Provide the (x, y) coordinate of the cell's center where the given text is located.  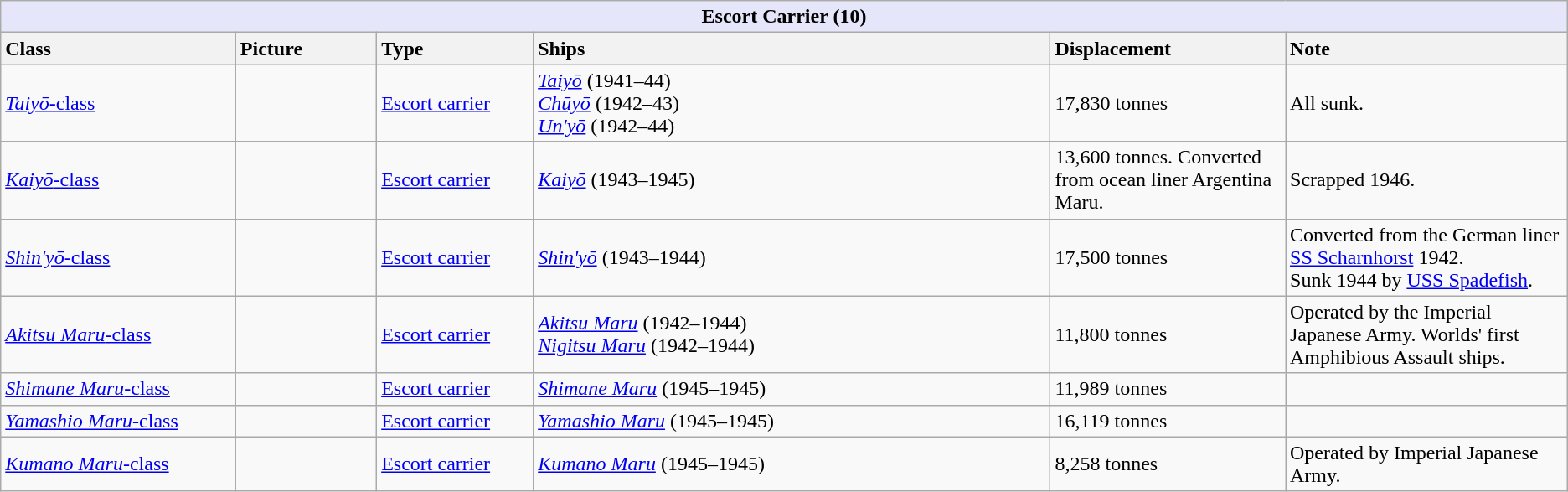
Converted from the German liner SS Scharnhorst 1942.Sunk 1944 by USS Spadefish. (1426, 257)
Taiyō-class (119, 103)
Kaiyō-class (119, 180)
Operated by Imperial Japanese Army. (1426, 464)
Shin'yō (1943–1944) (792, 257)
Akitsu Maru (1942–1944)Nigitsu Maru (1942–1944) (792, 334)
Class (119, 49)
11,989 tonnes (1168, 389)
Shin'yō-class (119, 257)
13,600 tonnes. Converted from ocean liner Argentina Maru. (1168, 180)
Kumano Maru (1945–1945) (792, 464)
Ships (792, 49)
Kumano Maru-class (119, 464)
All sunk. (1426, 103)
8,258 tonnes (1168, 464)
Taiyō (1941–44)Chūyō (1942–43)Un'yō (1942–44) (792, 103)
17,500 tonnes (1168, 257)
Escort Carrier (10) (784, 17)
Type (456, 49)
11,800 tonnes (1168, 334)
Yamashio Maru (1945–1945) (792, 421)
17,830 tonnes (1168, 103)
Displacement (1168, 49)
Picture (306, 49)
Note (1426, 49)
Yamashio Maru-class (119, 421)
Shimane Maru-class (119, 389)
Shimane Maru (1945–1945) (792, 389)
Kaiyō (1943–1945) (792, 180)
Scrapped 1946. (1426, 180)
Akitsu Maru-class (119, 334)
Operated by the Imperial Japanese Army. Worlds' first Amphibious Assault ships. (1426, 334)
16,119 tonnes (1168, 421)
